Search for the cell housing the specified text and yield its (X, Y) center coordinate. 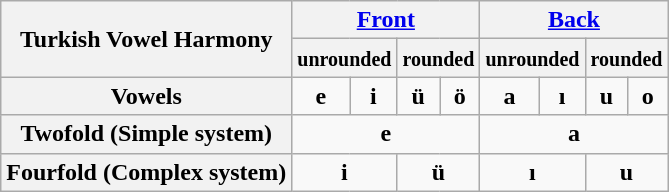
Turkish Vowel Harmony (146, 39)
Twofold (Simple system) (146, 134)
Back (574, 20)
ö (460, 96)
Vowels (146, 96)
Fourfold (Complex system) (146, 172)
Front (386, 20)
o (648, 96)
